Extract the (X, Y) coordinate from the center of the cell holding the provided text.  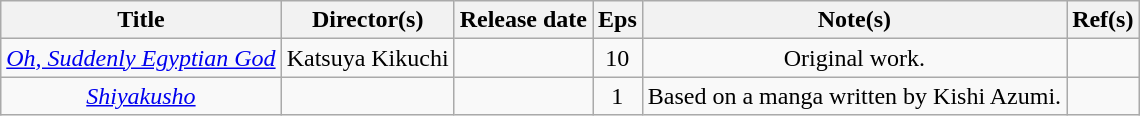
Ref(s) (1103, 20)
1 (617, 96)
Title (141, 20)
Eps (617, 20)
Shiyakusho (141, 96)
Release date (523, 20)
10 (617, 58)
Note(s) (854, 20)
Original work. (854, 58)
Oh, Suddenly Egyptian God (141, 58)
Katsuya Kikuchi (368, 58)
Based on a manga written by Kishi Azumi. (854, 96)
Director(s) (368, 20)
